Output the (x, y) coordinate of the center of the cell containing the given text.  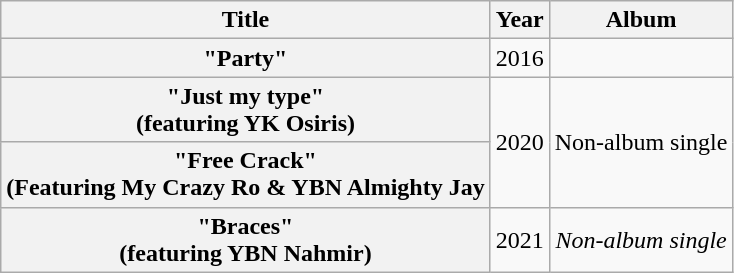
2020 (520, 142)
Album (641, 20)
"Free Crack"(Featuring My Crazy Ro & YBN Almighty Jay (246, 174)
2021 (520, 240)
2016 (520, 58)
"Braces"(featuring YBN Nahmir) (246, 240)
"Just my type"(featuring YK Osiris) (246, 110)
"Party" (246, 58)
Year (520, 20)
Title (246, 20)
